Locate the cell with the specified text and output its [x, y] center coordinate. 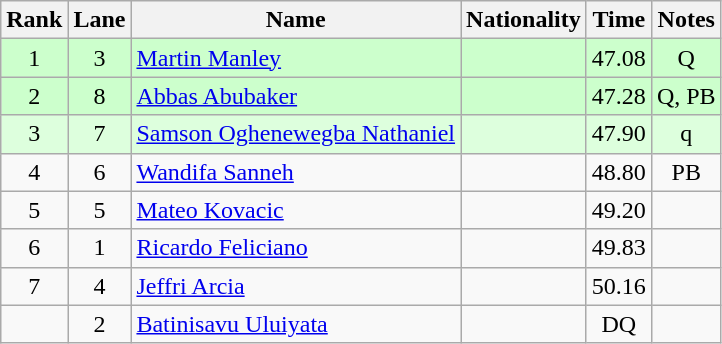
Name [296, 20]
Q, PB [686, 96]
47.90 [618, 134]
50.16 [618, 286]
Abbas Abubaker [296, 96]
Ricardo Feliciano [296, 248]
Lane [100, 20]
Nationality [524, 20]
49.20 [618, 210]
Wandifa Sanneh [296, 172]
Mateo Kovacic [296, 210]
Martin Manley [296, 58]
PB [686, 172]
Jeffri Arcia [296, 286]
Q [686, 58]
q [686, 134]
49.83 [618, 248]
Time [618, 20]
48.80 [618, 172]
Notes [686, 20]
DQ [618, 324]
8 [100, 96]
Rank [34, 20]
Samson Oghenewegba Nathaniel [296, 134]
47.28 [618, 96]
Batinisavu Uluiyata [296, 324]
47.08 [618, 58]
